Return [X, Y] of the center of cell containing provided text 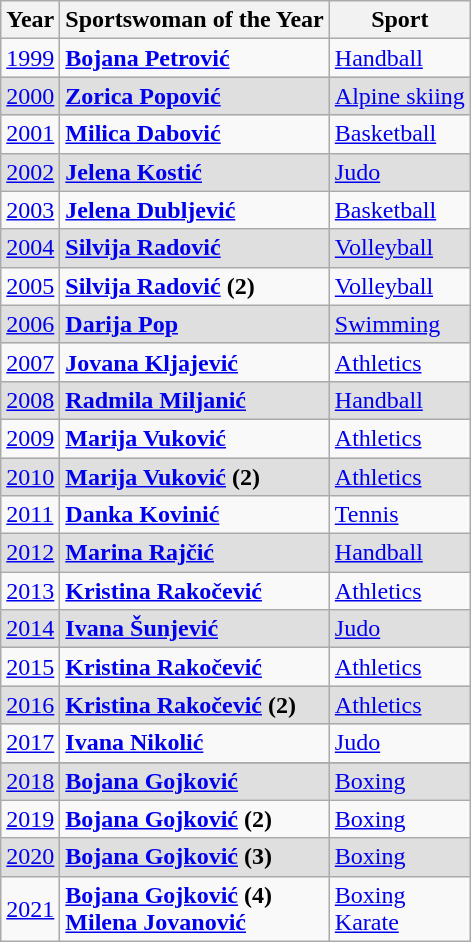
Tennis [400, 515]
2013 [30, 591]
2018 [30, 781]
Silvija Radović (2) [194, 286]
2015 [30, 667]
Bojana Gojković (3) [194, 857]
Milica Dabović [194, 134]
2011 [30, 515]
2017 [30, 743]
2001 [30, 134]
Bojana Gojković (4)Milena Jovanović [194, 908]
2016 [30, 705]
2009 [30, 438]
2003 [30, 210]
2020 [30, 857]
Sportswoman of the Year [194, 20]
Swimming [400, 324]
2010 [30, 477]
Boxing Karate [400, 908]
2004 [30, 248]
Jelena Kostić [194, 172]
Kristina Rakočević (2) [194, 705]
2006 [30, 324]
2019 [30, 819]
2002 [30, 172]
Alpine skiing [400, 96]
Jovana Kljajević [194, 362]
2021 [30, 908]
Sport [400, 20]
Zorica Popović [194, 96]
Radmila Miljanić [194, 400]
Marija Vuković [194, 438]
Marija Vuković (2) [194, 477]
2014 [30, 629]
Marina Rajčić [194, 553]
Bojana Petrović [194, 58]
Ivana Nikolić [194, 743]
2012 [30, 553]
Jelena Dubljević [194, 210]
2007 [30, 362]
Ivana Šunjević [194, 629]
Bojana Gojković [194, 781]
2008 [30, 400]
Bojana Gojković (2) [194, 819]
Danka Kovinić [194, 515]
Darija Pop [194, 324]
Silvija Radović [194, 248]
Year [30, 20]
1999 [30, 58]
2000 [30, 96]
2005 [30, 286]
